From the cell containing the given text, extract its center point as [x, y] coordinate. 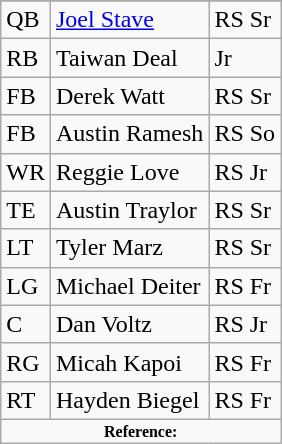
Joel Stave [129, 20]
Austin Traylor [129, 210]
Reggie Love [129, 172]
Michael Deiter [129, 286]
LG [26, 286]
Jr [245, 58]
Taiwan Deal [129, 58]
Derek Watt [129, 96]
RG [26, 362]
RS So [245, 134]
Dan Voltz [129, 324]
TE [26, 210]
Austin Ramesh [129, 134]
C [26, 324]
RB [26, 58]
WR [26, 172]
RT [26, 400]
Micah Kapoi [129, 362]
LT [26, 248]
QB [26, 20]
Hayden Biegel [129, 400]
Reference: [141, 431]
Tyler Marz [129, 248]
